Find where the given text appears and provide that cell's center as (X, Y) coordinate. 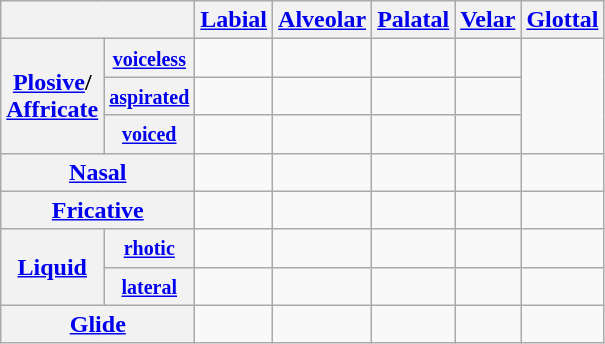
Plosive/Affricate (52, 96)
aspirated (150, 96)
Palatal (414, 20)
lateral (150, 286)
rhotic (150, 248)
Fricative (98, 210)
Glide (98, 324)
Liquid (52, 267)
voiced (150, 134)
voiceless (150, 58)
Velar (488, 20)
Alveolar (322, 20)
Labial (234, 20)
Nasal (98, 172)
Glottal (562, 20)
